Return (x, y) of the center of cell containing provided text 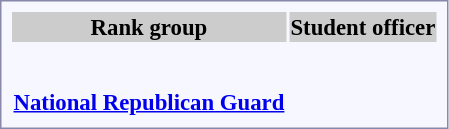
Student officer (363, 27)
Rank group (149, 27)
National Republican Guard (149, 102)
